From the cell containing the given text, extract its center point as [X, Y] coordinate. 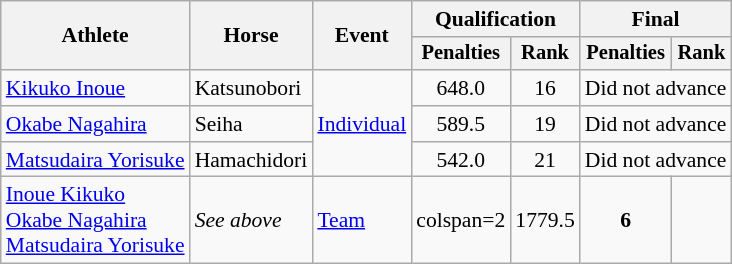
Team [362, 220]
648.0 [460, 88]
Matsudaira Yorisuke [96, 160]
Kikuko Inoue [96, 88]
Katsunobori [252, 88]
Event [362, 36]
Individual [362, 124]
6 [626, 220]
589.5 [460, 124]
542.0 [460, 160]
Final [656, 19]
Hamachidori [252, 160]
Okabe Nagahira [96, 124]
Seiha [252, 124]
Horse [252, 36]
21 [544, 160]
Qualification [496, 19]
16 [544, 88]
Inoue KikukoOkabe NagahiraMatsudaira Yorisuke [96, 220]
colspan=2 [460, 220]
See above [252, 220]
19 [544, 124]
1779.5 [544, 220]
Athlete [96, 36]
